Capture the cell that displays the provided text and extract its (x, y) central coordinate. 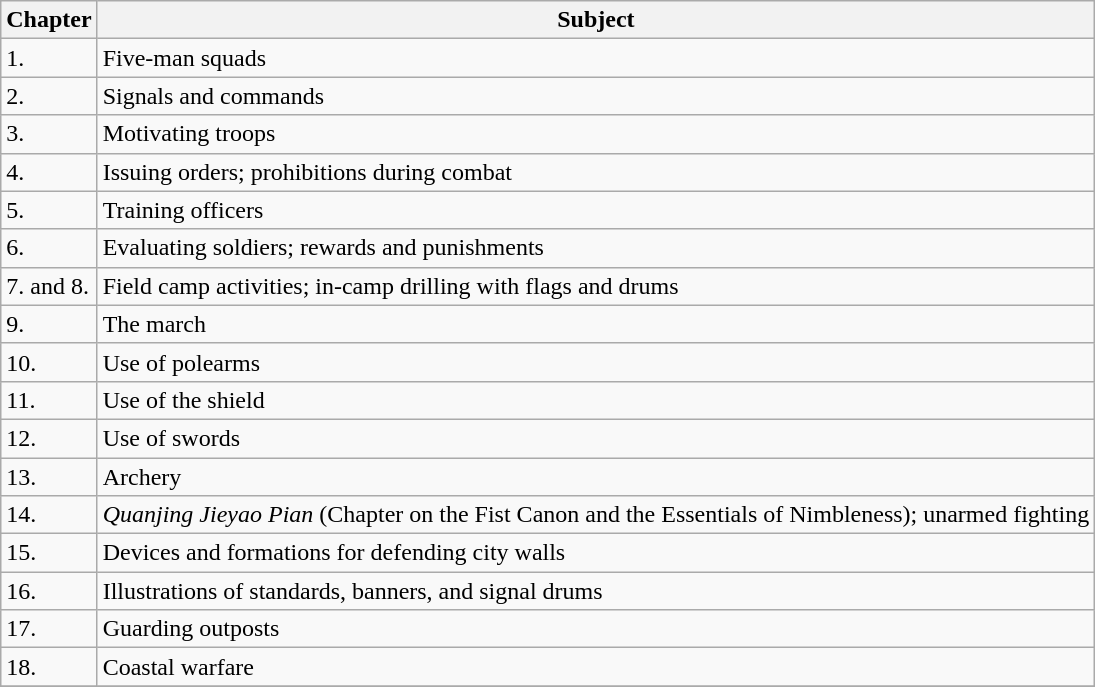
18. (49, 667)
Field camp activities; in-camp drilling with flags and drums (596, 286)
10. (49, 362)
11. (49, 400)
Coastal warfare (596, 667)
Subject (596, 20)
Evaluating soldiers; rewards and punishments (596, 248)
Use of the shield (596, 400)
15. (49, 553)
16. (49, 591)
Devices and formations for defending city walls (596, 553)
Use of swords (596, 438)
1. (49, 58)
7. and 8. (49, 286)
Training officers (596, 210)
Guarding outposts (596, 629)
12. (49, 438)
6. (49, 248)
14. (49, 515)
9. (49, 324)
Use of polearms (596, 362)
The march (596, 324)
2. (49, 96)
Issuing orders; prohibitions during combat (596, 172)
3. (49, 134)
Chapter (49, 20)
Quanjing Jieyao Pian (Chapter on the Fist Canon and the Essentials of Nimbleness); unarmed fighting (596, 515)
Signals and commands (596, 96)
13. (49, 477)
Motivating troops (596, 134)
5. (49, 210)
4. (49, 172)
Archery (596, 477)
Illustrations of standards, banners, and signal drums (596, 591)
17. (49, 629)
Five-man squads (596, 58)
